Search for the cell housing the specified text and yield its [x, y] center coordinate. 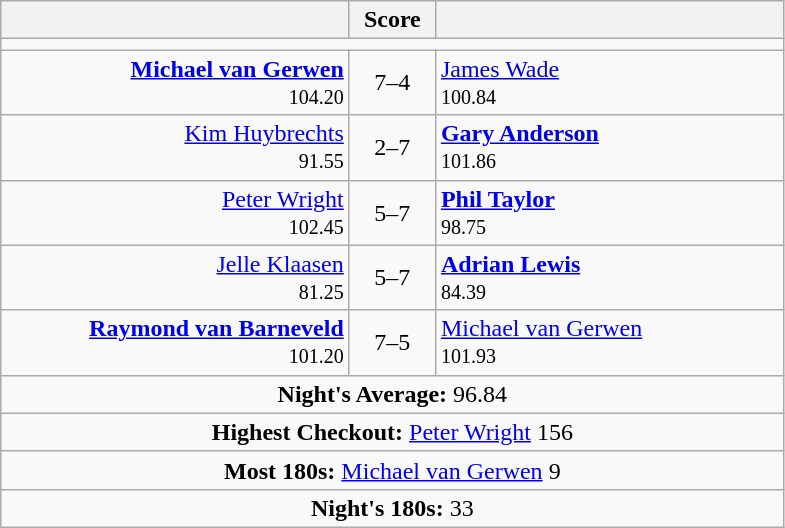
7–5 [392, 342]
Highest Checkout: Peter Wright 156 [392, 432]
Kim Huybrechts 91.55 [176, 148]
Night's Average: 96.84 [392, 394]
Jelle Klaasen 81.25 [176, 278]
James Wade 100.84 [610, 82]
Peter Wright 102.45 [176, 212]
Phil Taylor 98.75 [610, 212]
Michael van Gerwen 101.93 [610, 342]
Night's 180s: 33 [392, 508]
Raymond van Barneveld 101.20 [176, 342]
2–7 [392, 148]
Score [392, 20]
Gary Anderson 101.86 [610, 148]
Michael van Gerwen 104.20 [176, 82]
Most 180s: Michael van Gerwen 9 [392, 470]
7–4 [392, 82]
Adrian Lewis 84.39 [610, 278]
